Identify which cell holds the provided text, then report its (X, Y) central coordinate. 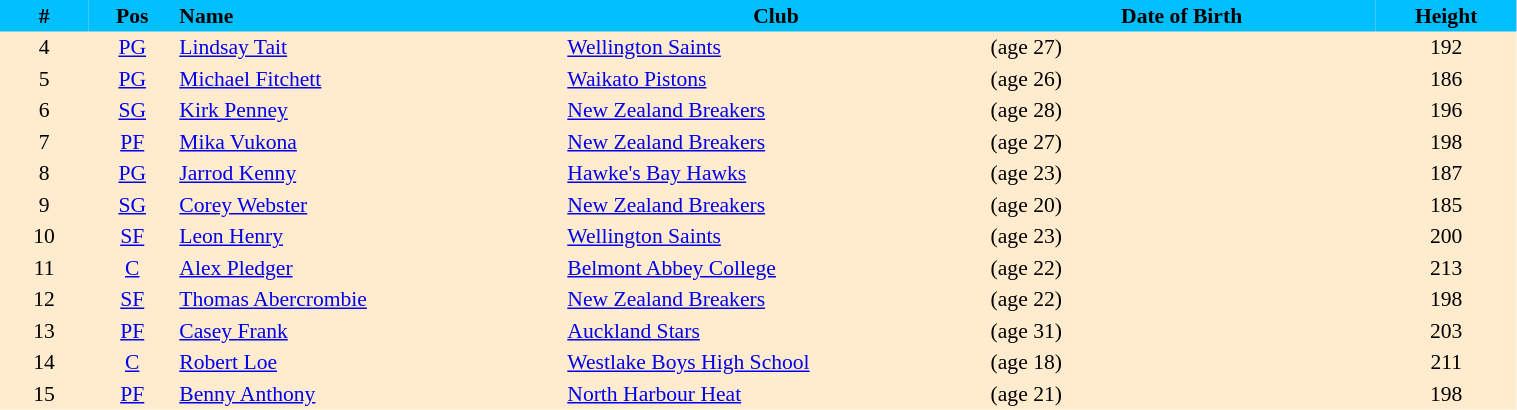
186 (1446, 79)
Michael Fitchett (370, 79)
Mika Vukona (370, 142)
(age 31) (1182, 331)
Pos (132, 16)
Waikato Pistons (776, 79)
Kirk Penney (370, 110)
Leon Henry (370, 236)
Casey Frank (370, 331)
8 (44, 174)
196 (1446, 110)
North Harbour Heat (776, 394)
9 (44, 205)
# (44, 16)
(age 28) (1182, 110)
10 (44, 236)
Corey Webster (370, 205)
Robert Loe (370, 362)
Alex Pledger (370, 268)
Hawke's Bay Hawks (776, 174)
4 (44, 48)
Thomas Abercrombie (370, 300)
(age 26) (1182, 79)
(age 18) (1182, 362)
7 (44, 142)
185 (1446, 205)
213 (1446, 268)
Jarrod Kenny (370, 174)
Lindsay Tait (370, 48)
11 (44, 268)
Benny Anthony (370, 394)
14 (44, 362)
(age 20) (1182, 205)
5 (44, 79)
(age 21) (1182, 394)
Name (370, 16)
15 (44, 394)
200 (1446, 236)
Belmont Abbey College (776, 268)
203 (1446, 331)
Westlake Boys High School (776, 362)
Date of Birth (1182, 16)
187 (1446, 174)
12 (44, 300)
Club (776, 16)
Height (1446, 16)
6 (44, 110)
13 (44, 331)
Auckland Stars (776, 331)
211 (1446, 362)
192 (1446, 48)
